Provide the [X, Y] coordinate of the cell's center where the given text is located.  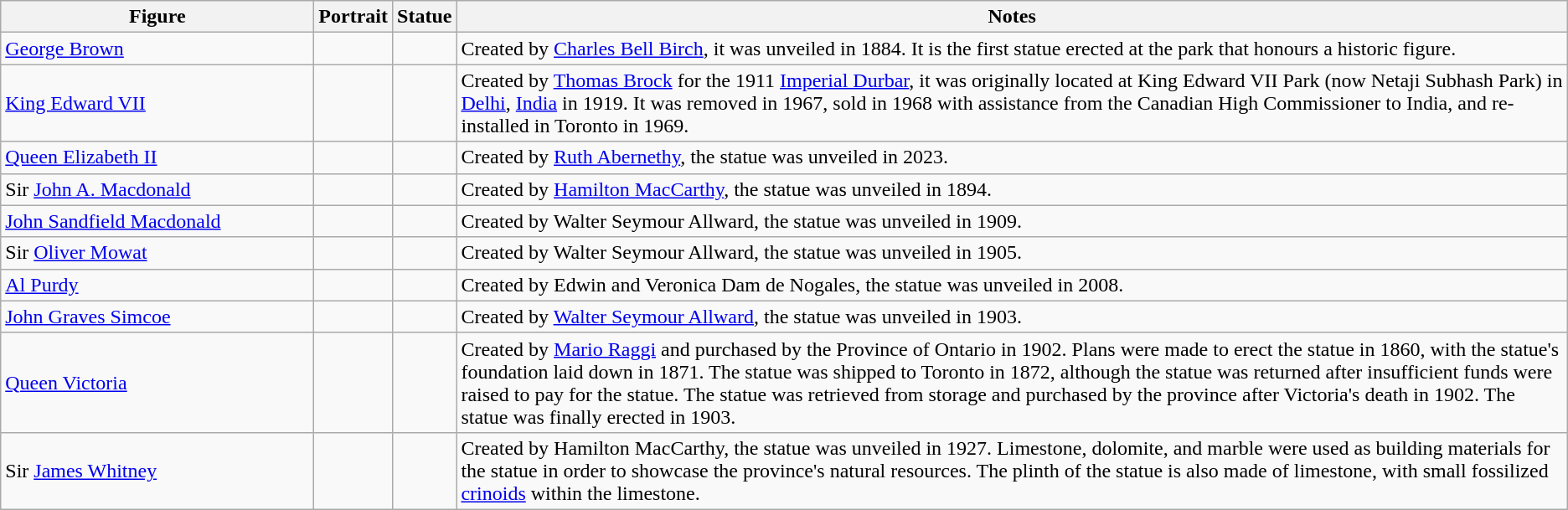
Sir James Whitney [157, 471]
Created by Walter Seymour Allward, the statue was unveiled in 1905. [1012, 253]
Portrait [353, 17]
Al Purdy [157, 285]
Created by Hamilton MacCarthy, the statue was unveiled in 1894. [1012, 189]
Figure [157, 17]
Created by Charles Bell Birch, it was unveiled in 1884. It is the first statue erected at the park that honours a historic figure. [1012, 49]
Notes [1012, 17]
John Sandfield Macdonald [157, 221]
Sir John A. Macdonald [157, 189]
Sir Oliver Mowat [157, 253]
Queen Elizabeth II [157, 157]
George Brown [157, 49]
Created by Edwin and Veronica Dam de Nogales, the statue was unveiled in 2008. [1012, 285]
Statue [425, 17]
Created by Walter Seymour Allward, the statue was unveiled in 1909. [1012, 221]
Queen Victoria [157, 382]
Created by Ruth Abernethy, the statue was unveiled in 2023. [1012, 157]
Created by Walter Seymour Allward, the statue was unveiled in 1903. [1012, 317]
John Graves Simcoe [157, 317]
King Edward VII [157, 103]
